Output the [x, y] coordinate of the center of the cell containing the given text.  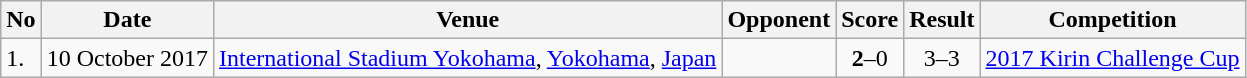
10 October 2017 [127, 58]
2017 Kirin Challenge Cup [1112, 58]
International Stadium Yokohama, Yokohama, Japan [468, 58]
Date [127, 20]
Opponent [779, 20]
Venue [468, 20]
Score [870, 20]
1. [21, 58]
2–0 [870, 58]
No [21, 20]
Competition [1112, 20]
Result [942, 20]
3–3 [942, 58]
